Extract the (X, Y) coordinate from the center of the cell holding the provided text.  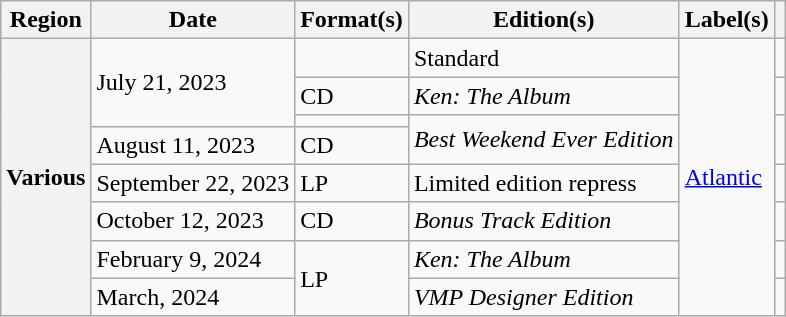
Date (193, 20)
Best Weekend Ever Edition (544, 140)
Edition(s) (544, 20)
Region (46, 20)
Limited edition repress (544, 183)
Format(s) (352, 20)
Label(s) (726, 20)
September 22, 2023 (193, 183)
July 21, 2023 (193, 82)
Various (46, 178)
Standard (544, 58)
August 11, 2023 (193, 145)
October 12, 2023 (193, 221)
March, 2024 (193, 297)
Atlantic (726, 178)
VMP Designer Edition (544, 297)
February 9, 2024 (193, 259)
Bonus Track Edition (544, 221)
